Capture the cell that displays the provided text and extract its (X, Y) central coordinate. 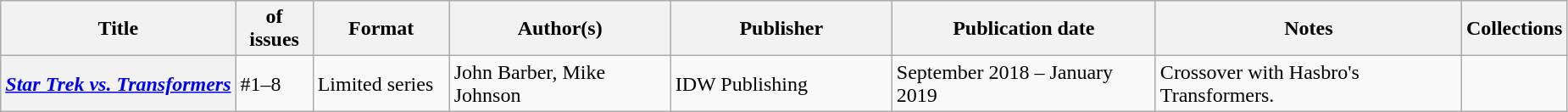
September 2018 – January 2019 (1024, 83)
Notes (1309, 29)
of issues (275, 29)
Limited series (381, 83)
Title (119, 29)
#1–8 (275, 83)
Collections (1514, 29)
Publication date (1024, 29)
Star Trek vs. Transformers (119, 83)
John Barber, Mike Johnson (559, 83)
Publisher (781, 29)
Author(s) (559, 29)
IDW Publishing (781, 83)
Crossover with Hasbro's Transformers. (1309, 83)
Format (381, 29)
